Return the [x, y] coordinate for the center point of the cell that contains the specified text.  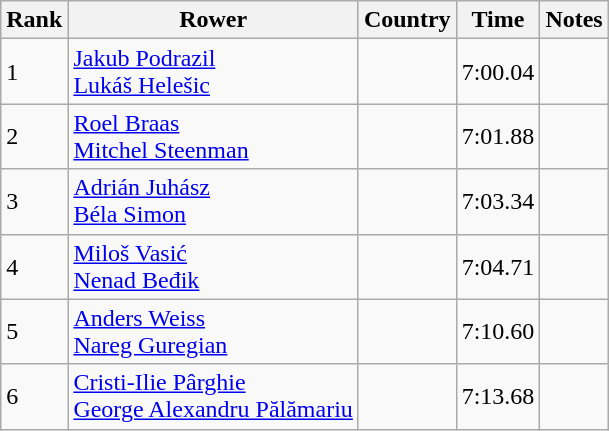
4 [34, 266]
1 [34, 72]
Time [498, 20]
3 [34, 202]
Rower [214, 20]
Jakub PodrazilLukáš Helešic [214, 72]
5 [34, 332]
Adrián JuhászBéla Simon [214, 202]
Roel BraasMitchel Steenman [214, 136]
2 [34, 136]
Miloš VasićNenad Beđik [214, 266]
Notes [574, 20]
Anders WeissNareg Guregian [214, 332]
Rank [34, 20]
7:10.60 [498, 332]
6 [34, 396]
Cristi-Ilie PârghieGeorge Alexandru Pălămariu [214, 396]
7:04.71 [498, 266]
Country [407, 20]
7:00.04 [498, 72]
7:13.68 [498, 396]
7:01.88 [498, 136]
7:03.34 [498, 202]
